Determine the (X, Y) coordinate at the center of the cell enclosing the given text.  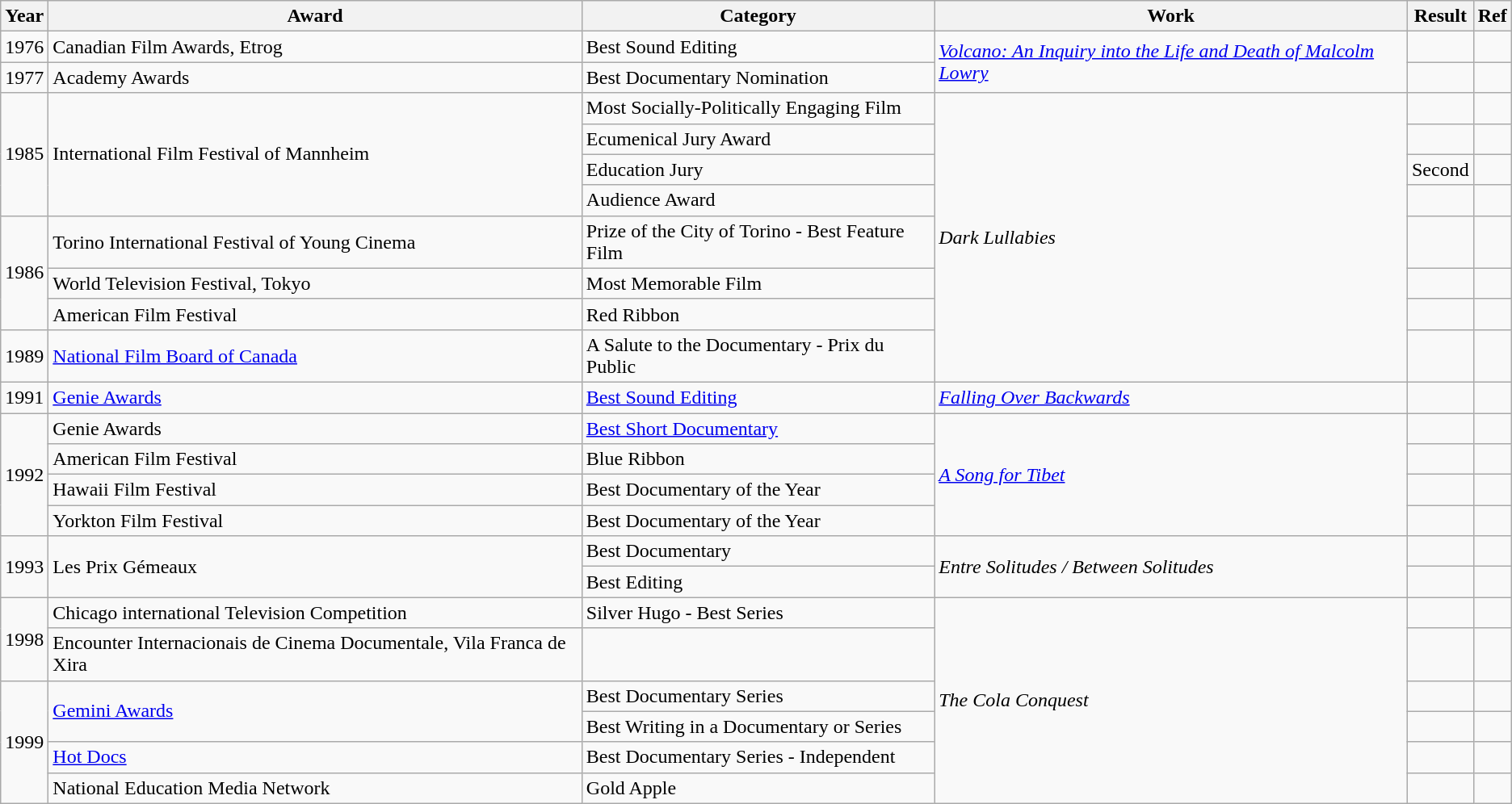
Encounter Internacionais de Cinema Documentale, Vila Franca de Xira (315, 654)
Blue Ribbon (758, 459)
1977 (24, 77)
Les Prix Gémeaux (315, 567)
Gemini Awards (315, 711)
Best Documentary Series (758, 696)
1976 (24, 47)
A Salute to the Documentary - Prix du Public (758, 355)
Best Writing in a Documentary or Series (758, 727)
Work (1171, 16)
1985 (24, 154)
Torino International Festival of Young Cinema (315, 242)
The Cola Conquest (1171, 701)
Education Jury (758, 170)
Chicago international Television Competition (315, 613)
Best Documentary Series - Independent (758, 757)
Year (24, 16)
Silver Hugo - Best Series (758, 613)
Best Documentary Nomination (758, 77)
Best Documentary (758, 551)
Award (315, 16)
Best Short Documentary (758, 429)
1986 (24, 273)
Category (758, 16)
Entre Solitudes / Between Solitudes (1171, 567)
1998 (24, 639)
Canadian Film Awards, Etrog (315, 47)
World Television Festival, Tokyo (315, 283)
Ecumenical Jury Award (758, 139)
Volcano: An Inquiry into the Life and Death of Malcolm Lowry (1171, 62)
International Film Festival of Mannheim (315, 154)
National Film Board of Canada (315, 355)
1989 (24, 355)
Red Ribbon (758, 314)
Audience Award (758, 200)
Most Socially-Politically Engaging Film (758, 108)
Result (1440, 16)
Ref (1493, 16)
National Education Media Network (315, 788)
1993 (24, 567)
1991 (24, 397)
Falling Over Backwards (1171, 397)
Best Editing (758, 582)
Most Memorable Film (758, 283)
1999 (24, 742)
Dark Lullabies (1171, 237)
Hot Docs (315, 757)
Yorkton Film Festival (315, 521)
Prize of the City of Torino - Best Feature Film (758, 242)
A Song for Tibet (1171, 475)
Second (1440, 170)
Hawaii Film Festival (315, 490)
1992 (24, 475)
Academy Awards (315, 77)
Gold Apple (758, 788)
